Return the (X, Y) coordinate for the center point of the cell that contains the specified text.  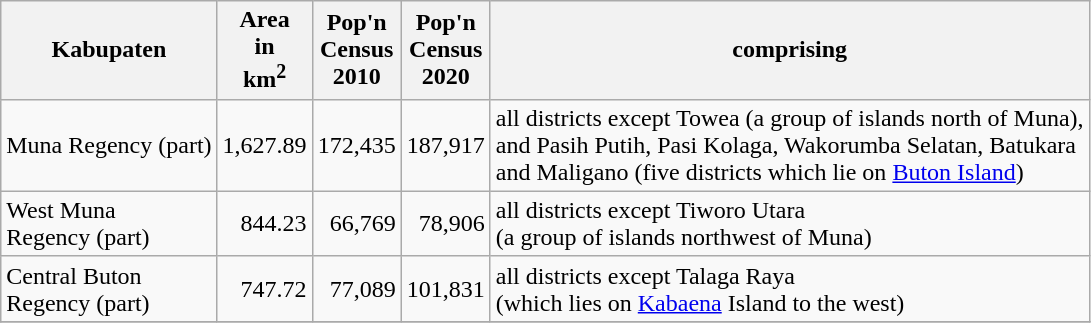
172,435 (356, 145)
Muna Regency (part) (109, 145)
1,627.89 (264, 145)
Pop'nCensus2020 (446, 50)
78,906 (446, 224)
comprising (790, 50)
West Muna Regency (part) (109, 224)
66,769 (356, 224)
Central Buton Regency (part) (109, 288)
Areain km2 (264, 50)
all districts except Talaga Raya (which lies on Kabaena Island to the west) (790, 288)
Kabupaten (109, 50)
all districts except Tiworo Utara (a group of islands northwest of Muna) (790, 224)
101,831 (446, 288)
Pop'nCensus2010 (356, 50)
77,089 (356, 288)
844.23 (264, 224)
187,917 (446, 145)
747.72 (264, 288)
